From the cell containing the given text, extract its center point as [x, y] coordinate. 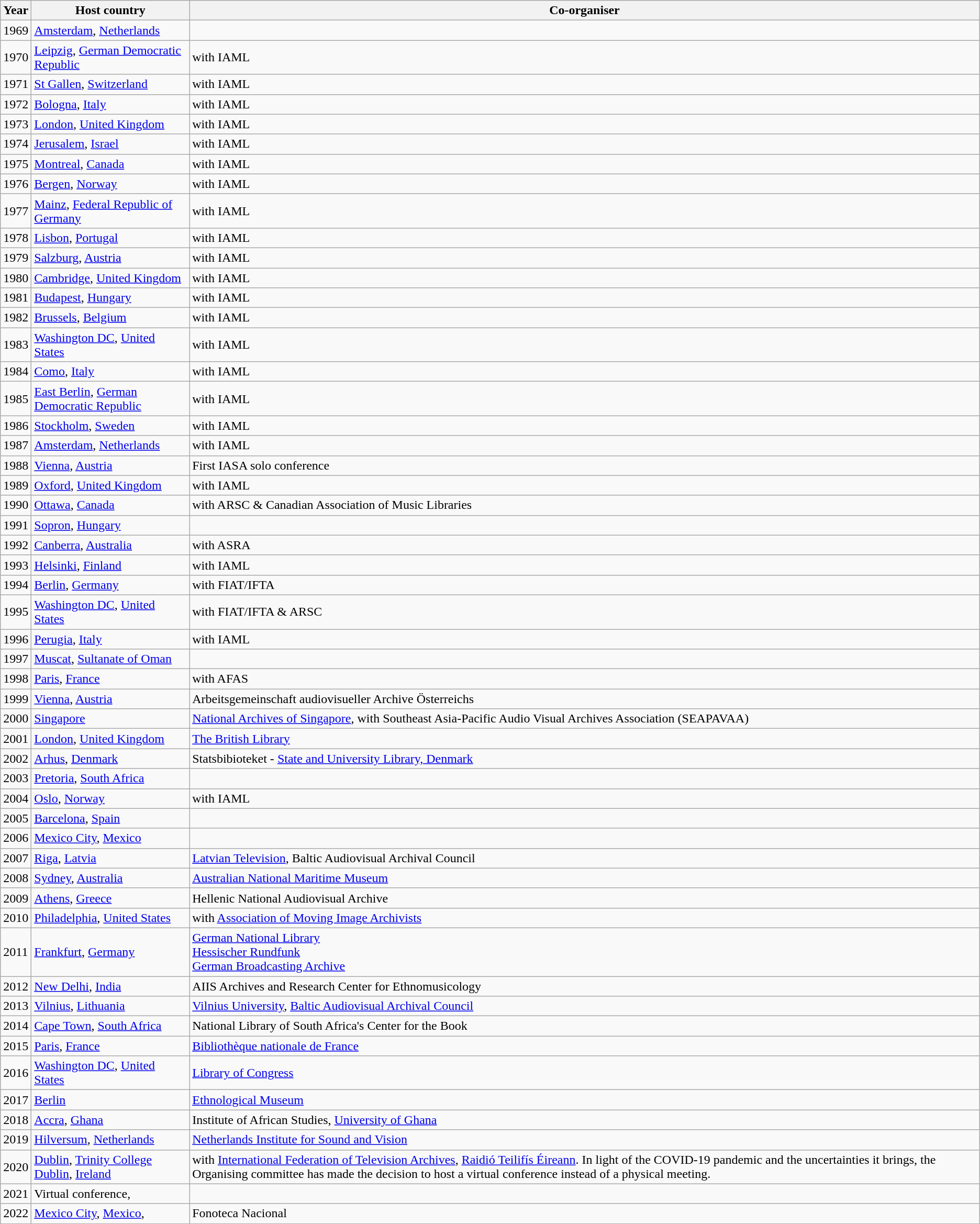
Barcelona, Spain [110, 818]
1984 [16, 372]
Year [16, 10]
Arhus, Denmark [110, 759]
Institute of African Studies, University of Ghana [585, 1120]
2012 [16, 986]
2019 [16, 1140]
Como, Italy [110, 372]
Mexico City, Mexico, [110, 1214]
Sopron, Hungary [110, 525]
1978 [16, 238]
Athens, Greece [110, 898]
Bibliothèque nationale de France [585, 1046]
with FIAT/IFTA & ARSC [585, 611]
Frankfurt, Germany [110, 952]
1974 [16, 144]
Hellenic National Audiovisual Archive [585, 898]
Montreal, Canada [110, 164]
1979 [16, 258]
1992 [16, 545]
Philadelphia, United States [110, 918]
1985 [16, 399]
2001 [16, 739]
New Delhi, India [110, 986]
2000 [16, 719]
2014 [16, 1026]
2020 [16, 1166]
2015 [16, 1046]
First IASA solo conference [585, 465]
with AFAS [585, 679]
Latvian Television, Baltic Audiovisual Archival Council [585, 858]
Salzburg, Austria [110, 258]
Mexico City, Mexico [110, 838]
Budapest, Hungary [110, 298]
National Library of South Africa's Center for the Book [585, 1026]
1996 [16, 639]
2021 [16, 1194]
1989 [16, 485]
Muscat, Sultanate of Oman [110, 659]
1995 [16, 611]
1972 [16, 104]
Berlin, Germany [110, 585]
with FIAT/IFTA [585, 585]
Bergen, Norway [110, 184]
Leipzig, German Democratic Republic [110, 58]
2002 [16, 759]
1993 [16, 565]
Singapore [110, 719]
Dublin, Trinity College Dublin, Ireland [110, 1166]
Mainz, Federal Republic of Germany [110, 210]
2011 [16, 952]
Sydney, Australia [110, 878]
East Berlin, German Democratic Republic [110, 399]
2005 [16, 818]
Arbeitsgemeinschaft audiovisueller Archive Österreichs [585, 699]
Canberra, Australia [110, 545]
with Association of Moving Image Archivists [585, 918]
Netherlands Institute for Sound and Vision [585, 1140]
Bologna, Italy [110, 104]
Berlin [110, 1100]
1994 [16, 585]
Vilnius University, Baltic Audiovisual Archival Council [585, 1006]
2018 [16, 1120]
1990 [16, 505]
AIIS Archives and Research Center for Ethnomusicology [585, 986]
Host country [110, 10]
Helsinki, Finland [110, 565]
2006 [16, 838]
Perugia, Italy [110, 639]
2022 [16, 1214]
Accra, Ghana [110, 1120]
Lisbon, Portugal [110, 238]
1988 [16, 465]
Brussels, Belgium [110, 318]
Library of Congress [585, 1073]
2003 [16, 778]
Hilversum, Netherlands [110, 1140]
1971 [16, 84]
German National LibraryHessischer RundfunkGerman Broadcasting Archive [585, 952]
1999 [16, 699]
1982 [16, 318]
2004 [16, 798]
2013 [16, 1006]
1977 [16, 210]
Australian National Maritime Museum [585, 878]
1983 [16, 344]
The British Library [585, 739]
Oslo, Norway [110, 798]
Virtual conference, [110, 1194]
1987 [16, 446]
1973 [16, 124]
1986 [16, 426]
1975 [16, 164]
Statsbibioteket - State and University Library, Denmark [585, 759]
Stockholm, Sweden [110, 426]
with ARSC & Canadian Association of Music Libraries [585, 505]
2017 [16, 1100]
Fonoteca Nacional [585, 1214]
Cambridge, United Kingdom [110, 278]
2010 [16, 918]
Cape Town, South Africa [110, 1026]
St Gallen, Switzerland [110, 84]
1970 [16, 58]
1969 [16, 30]
1981 [16, 298]
1980 [16, 278]
1997 [16, 659]
2016 [16, 1073]
Riga, Latvia [110, 858]
1991 [16, 525]
2009 [16, 898]
with ASRA [585, 545]
Co-organiser [585, 10]
1976 [16, 184]
Ethnological Museum [585, 1100]
2007 [16, 858]
Oxford, United Kingdom [110, 485]
2008 [16, 878]
Pretoria, South Africa [110, 778]
Ottawa, Canada [110, 505]
National Archives of Singapore, with Southeast Asia-Pacific Audio Visual Archives Association (SEAPAVAA) [585, 719]
1998 [16, 679]
Vilnius, Lithuania [110, 1006]
Jerusalem, Israel [110, 144]
